Extract the [x, y] coordinate from the center of the cell holding the provided text.  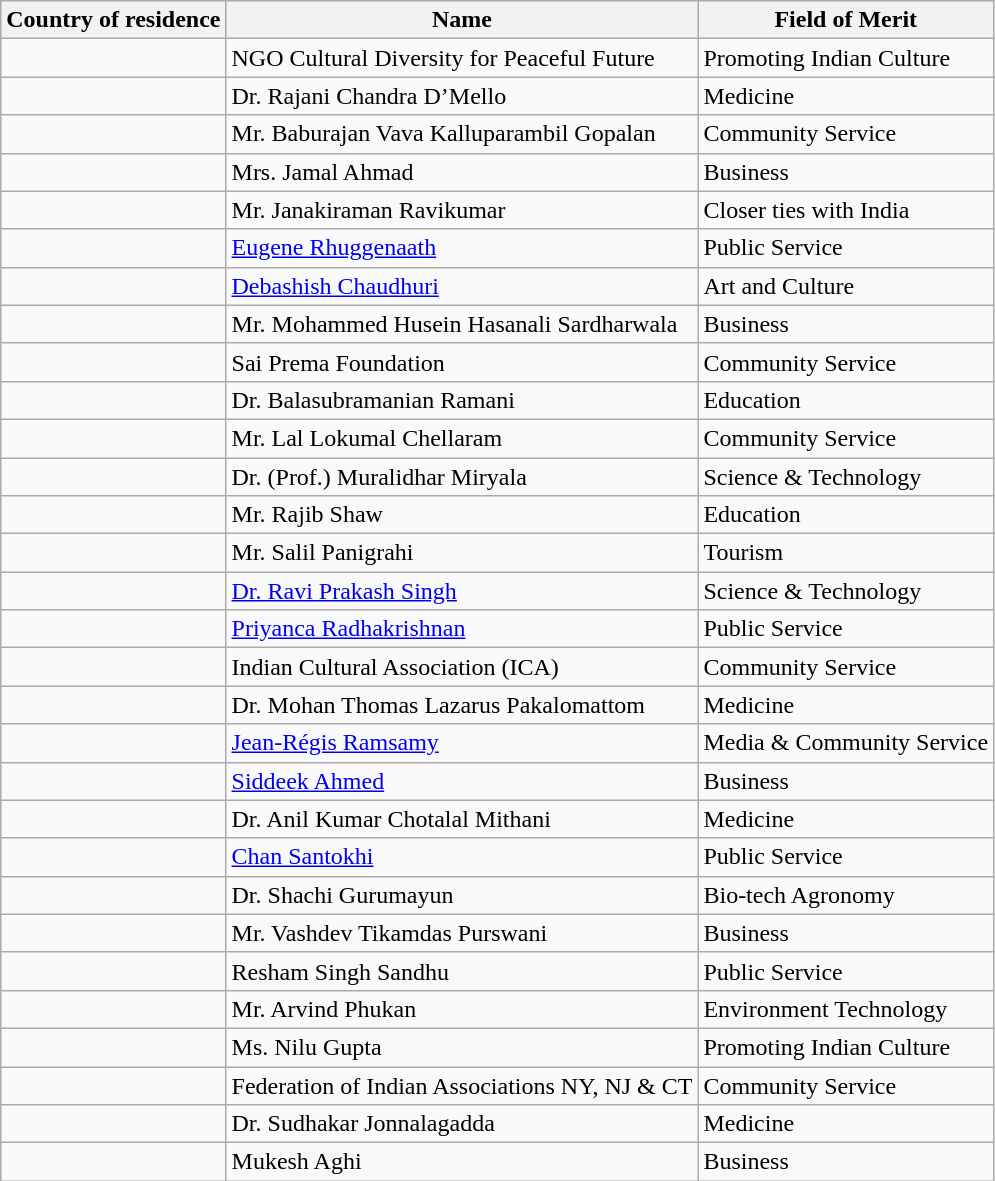
Tourism [846, 553]
Mr. Vashdev Tikamdas Purswani [462, 933]
Environment Technology [846, 1009]
Mr. Rajib Shaw [462, 515]
Dr. Shachi Gurumayun [462, 895]
Mr. Arvind Phukan [462, 1009]
Priyanca Radhakrishnan [462, 629]
Mrs. Jamal Ahmad [462, 172]
Ms. Nilu Gupta [462, 1047]
Mukesh Aghi [462, 1162]
Siddeek Ahmed [462, 781]
Jean-Régis Ramsamy [462, 743]
Dr. (Prof.) Muralidhar Miryala [462, 477]
Dr. Anil Kumar Chotalal Mithani [462, 819]
Media & Community Service [846, 743]
Federation of Indian Associations NY, NJ & CT [462, 1085]
Dr. Rajani Chandra D’Mello [462, 96]
Dr. Balasubramanian Ramani [462, 400]
Art and Culture [846, 286]
Resham Singh Sandhu [462, 971]
Debashish Chaudhuri [462, 286]
Dr. Mohan Thomas Lazarus Pakalomattom [462, 705]
Chan Santokhi [462, 857]
Mr. Janakiraman Ravikumar [462, 210]
Mr. Lal Lokumal Chellaram [462, 438]
Sai Prema Foundation [462, 362]
Eugene Rhuggenaath [462, 248]
Country of residence [114, 20]
Mr. Baburajan Vava Kalluparambil Gopalan [462, 134]
Mr. Salil Panigrahi [462, 553]
Field of Merit [846, 20]
Closer ties with India [846, 210]
Dr. Sudhakar Jonnalagadda [462, 1124]
Bio-tech Agronomy [846, 895]
Name [462, 20]
Mr. Mohammed Husein Hasanali Sardharwala [462, 324]
Dr. Ravi Prakash Singh [462, 591]
NGO Cultural Diversity for Peaceful Future [462, 58]
Indian Cultural Association (ICA) [462, 667]
